Find where the given text appears and provide that cell's center as [X, Y] coordinate. 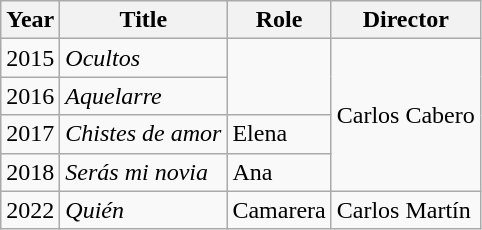
2017 [30, 134]
2016 [30, 96]
Ocultos [144, 58]
2022 [30, 210]
Carlos Martín [406, 210]
Ana [279, 172]
Camarera [279, 210]
Title [144, 20]
Elena [279, 134]
Carlos Cabero [406, 115]
2018 [30, 172]
Role [279, 20]
Serás mi novia [144, 172]
Aquelarre [144, 96]
Chistes de amor [144, 134]
Quién [144, 210]
2015 [30, 58]
Director [406, 20]
Year [30, 20]
